Return [x, y] of the center of cell containing provided text 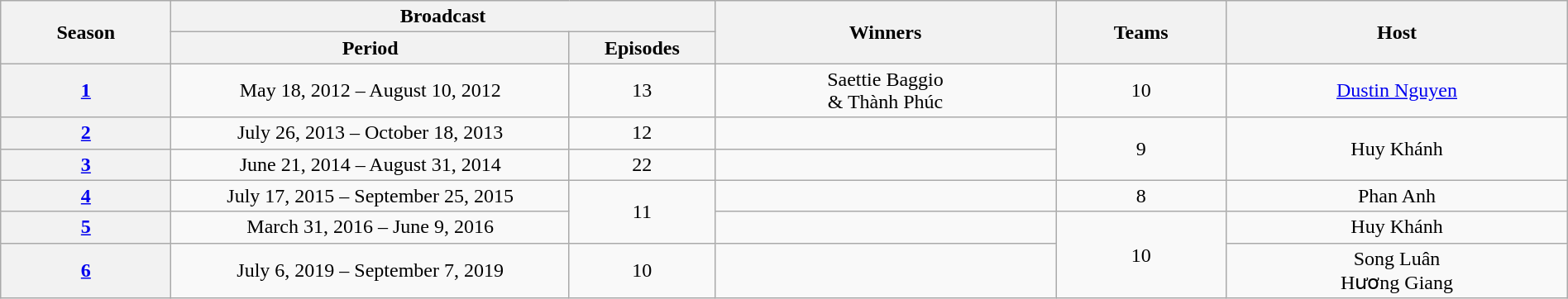
Season [86, 32]
12 [642, 133]
Host [1397, 32]
22 [642, 164]
Period [370, 48]
Teams [1141, 32]
5 [86, 227]
3 [86, 164]
July 6, 2019 – September 7, 2019 [370, 271]
1 [86, 91]
9 [1141, 149]
June 21, 2014 – August 31, 2014 [370, 164]
8 [1141, 196]
2 [86, 133]
March 31, 2016 – June 9, 2016 [370, 227]
4 [86, 196]
Song LuânHương Giang [1397, 271]
Broadcast [443, 17]
Winners [885, 32]
11 [642, 211]
13 [642, 91]
Episodes [642, 48]
Phan Anh [1397, 196]
Saettie Baggio & Thành Phúc [885, 91]
July 26, 2013 – October 18, 2013 [370, 133]
July 17, 2015 – September 25, 2015 [370, 196]
6 [86, 271]
Dustin Nguyen [1397, 91]
May 18, 2012 – August 10, 2012 [370, 91]
